Scan for the cell matching the given text and deliver its (x, y) coordinate at center. 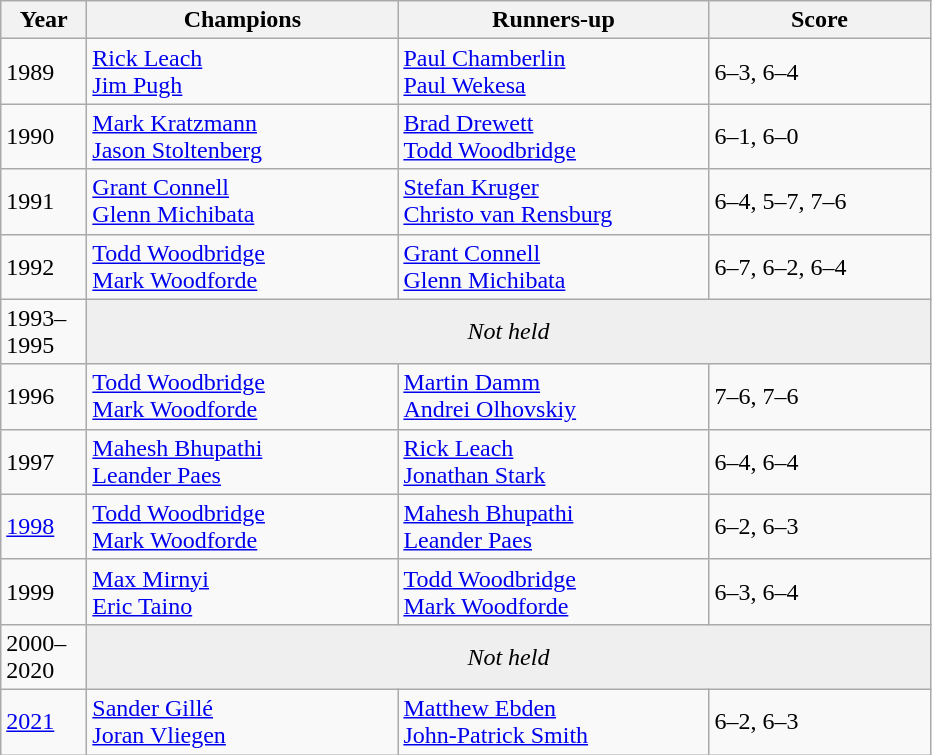
Rick Leach Jonathan Stark (554, 462)
1999 (44, 592)
1998 (44, 526)
Matthew Ebden John-Patrick Smith (554, 722)
Paul Chamberlin Paul Wekesa (554, 72)
Score (820, 20)
1991 (44, 202)
2021 (44, 722)
6–1, 6–0 (820, 136)
Martin Damm Andrei Olhovskiy (554, 396)
1990 (44, 136)
Mark Kratzmann Jason Stoltenberg (242, 136)
Stefan Kruger Christo van Rensburg (554, 202)
Rick Leach Jim Pugh (242, 72)
7–6, 7–6 (820, 396)
6–7, 6–2, 6–4 (820, 266)
Year (44, 20)
1997 (44, 462)
1993–1995 (44, 332)
1989 (44, 72)
1996 (44, 396)
6–4, 5–7, 7–6 (820, 202)
Champions (242, 20)
Max Mirnyi Eric Taino (242, 592)
Sander Gillé Joran Vliegen (242, 722)
2000–2020 (44, 656)
1992 (44, 266)
Runners-up (554, 20)
6–4, 6–4 (820, 462)
Brad Drewett Todd Woodbridge (554, 136)
